Scan for the cell matching the given text and deliver its (X, Y) coordinate at center. 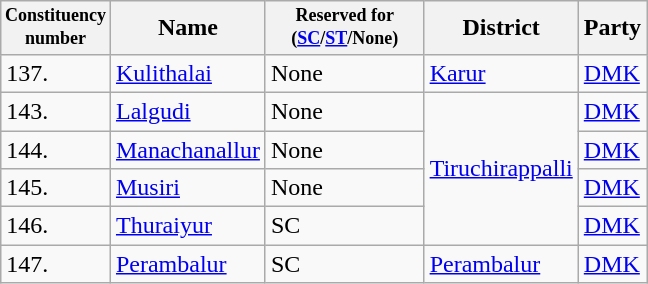
144. (56, 150)
Kulithalai (188, 73)
Thuraiyur (188, 226)
143. (56, 111)
Musiri (188, 188)
Tiruchirappalli (501, 168)
Manachanallur (188, 150)
Karur (501, 73)
Lalgudi (188, 111)
Constituency number (56, 28)
147. (56, 264)
137. (56, 73)
Name (188, 28)
District (501, 28)
Party (612, 28)
146. (56, 226)
145. (56, 188)
Reserved for (SC/ST/None) (344, 28)
